Find where the given text appears and provide that cell's center as [X, Y] coordinate. 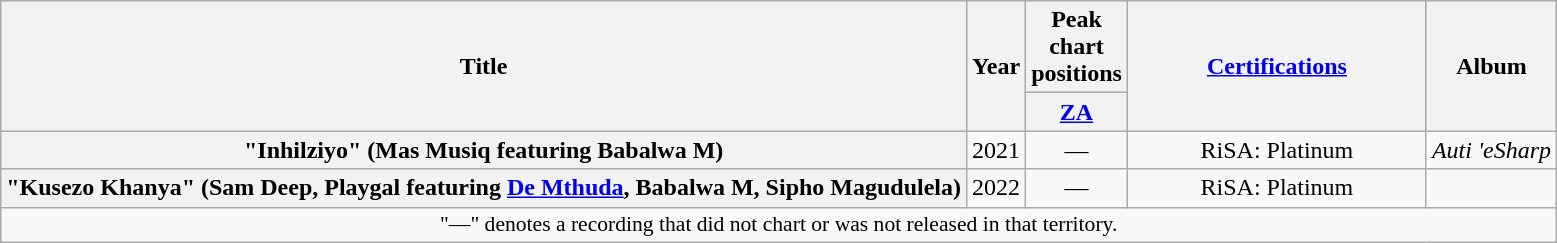
ZA [1077, 112]
2022 [996, 188]
Album [1491, 66]
"Inhilziyo" (Mas Musiq featuring Babalwa M) [484, 150]
"—" denotes a recording that did not chart or was not released in that territory. [779, 225]
"Kusezo Khanya" (Sam Deep, Playgal featuring De Mthuda, Babalwa M, Sipho Magudulela) [484, 188]
Auti 'eSharp [1491, 150]
Year [996, 66]
2021 [996, 150]
Certifications [1276, 66]
Peak chart positions [1077, 47]
Title [484, 66]
